Determine the (x, y) coordinate at the center of the cell enclosing the given text.  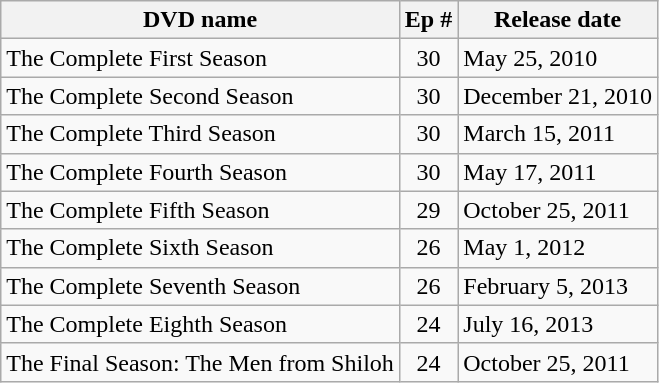
The Complete Fifth Season (200, 210)
29 (428, 210)
The Complete First Season (200, 58)
Ep # (428, 20)
The Final Season: The Men from Shiloh (200, 362)
The Complete Second Season (200, 96)
The Complete Eighth Season (200, 324)
May 25, 2010 (558, 58)
May 17, 2011 (558, 172)
May 1, 2012 (558, 248)
DVD name (200, 20)
February 5, 2013 (558, 286)
The Complete Third Season (200, 134)
July 16, 2013 (558, 324)
The Complete Fourth Season (200, 172)
March 15, 2011 (558, 134)
The Complete Sixth Season (200, 248)
December 21, 2010 (558, 96)
Release date (558, 20)
The Complete Seventh Season (200, 286)
